Return (X, Y) of the center of cell containing provided text 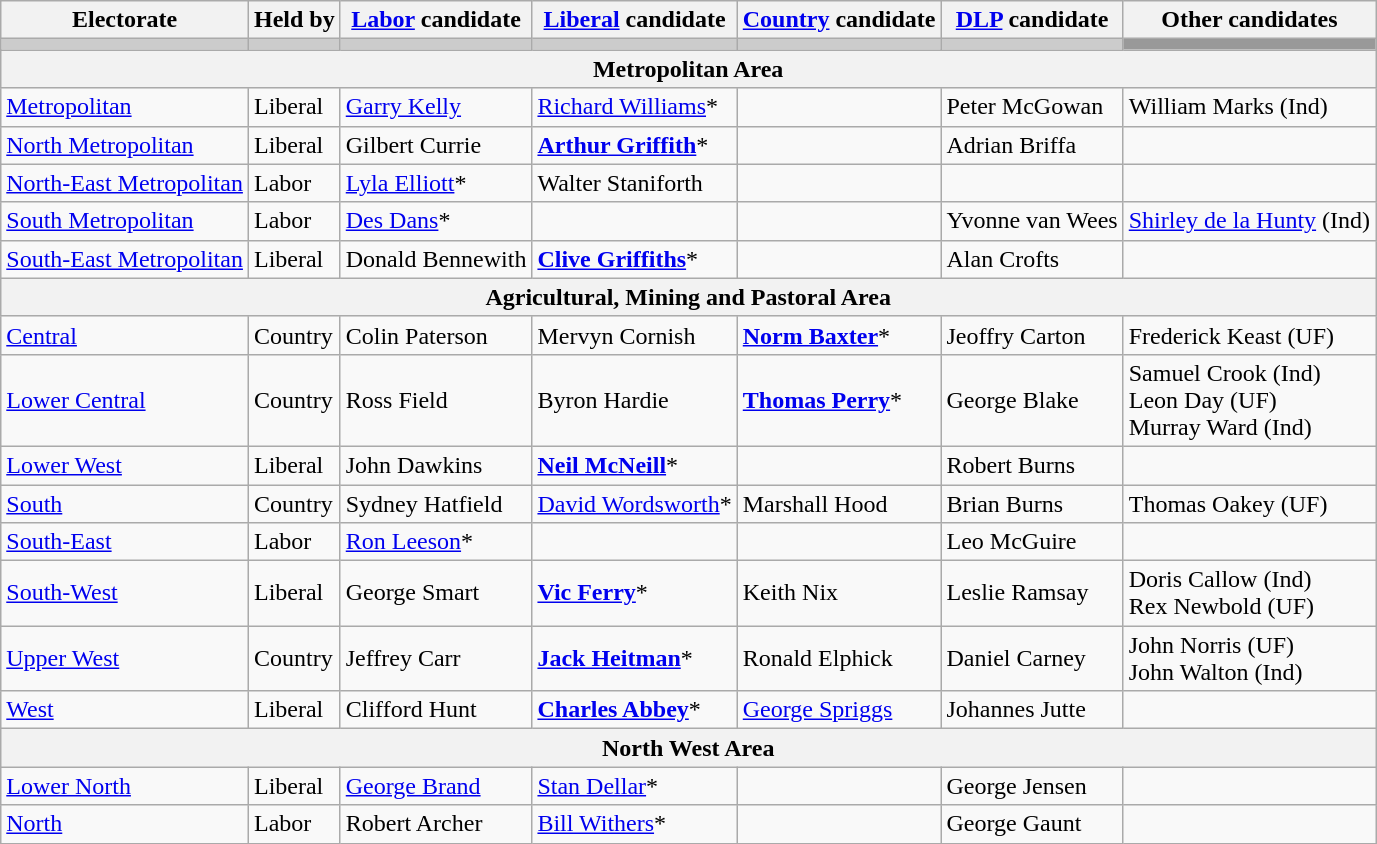
Stan Dellar* (634, 786)
Ronald Elphick (839, 658)
Country candidate (839, 20)
Brian Burns (1032, 503)
Held by (294, 20)
Jeffrey Carr (436, 658)
Electorate (125, 20)
David Wordsworth* (634, 503)
Donald Bennewith (436, 259)
George Blake (1032, 400)
William Marks (Ind) (1249, 107)
Leslie Ramsay (1032, 594)
Metropolitan (125, 107)
North West Area (688, 748)
Robert Archer (436, 824)
Yvonne van Wees (1032, 221)
Bill Withers* (634, 824)
South-East (125, 542)
Frederick Keast (UF) (1249, 335)
Labor candidate (436, 20)
Walter Staniforth (634, 183)
George Spriggs (839, 710)
Lower North (125, 786)
Des Dans* (436, 221)
Arthur Griffith* (634, 145)
Peter McGowan (1032, 107)
Keith Nix (839, 594)
Upper West (125, 658)
DLP candidate (1032, 20)
Marshall Hood (839, 503)
Johannes Jutte (1032, 710)
Byron Hardie (634, 400)
Jeoffry Carton (1032, 335)
Doris Callow (Ind)Rex Newbold (UF) (1249, 594)
Lyla Elliott* (436, 183)
John Norris (UF)John Walton (Ind) (1249, 658)
Agricultural, Mining and Pastoral Area (688, 297)
Clive Griffiths* (634, 259)
Liberal candidate (634, 20)
Gilbert Currie (436, 145)
George Gaunt (1032, 824)
West (125, 710)
Charles Abbey* (634, 710)
Richard Williams* (634, 107)
South-East Metropolitan (125, 259)
Jack Heitman* (634, 658)
Ross Field (436, 400)
Lower Central (125, 400)
Other candidates (1249, 20)
Neil McNeill* (634, 465)
Mervyn Cornish (634, 335)
Thomas Oakey (UF) (1249, 503)
Samuel Crook (Ind)Leon Day (UF)Murray Ward (Ind) (1249, 400)
Leo McGuire (1032, 542)
South Metropolitan (125, 221)
Vic Ferry* (634, 594)
Lower West (125, 465)
Robert Burns (1032, 465)
Clifford Hunt (436, 710)
Daniel Carney (1032, 658)
Adrian Briffa (1032, 145)
Sydney Hatfield (436, 503)
Ron Leeson* (436, 542)
George Jensen (1032, 786)
North Metropolitan (125, 145)
South (125, 503)
Garry Kelly (436, 107)
John Dawkins (436, 465)
Metropolitan Area (688, 69)
Norm Baxter* (839, 335)
George Smart (436, 594)
George Brand (436, 786)
North-East Metropolitan (125, 183)
Shirley de la Hunty (Ind) (1249, 221)
North (125, 824)
Thomas Perry* (839, 400)
Colin Paterson (436, 335)
South-West (125, 594)
Central (125, 335)
Alan Crofts (1032, 259)
